Identify which cell holds the provided text, then report its (X, Y) central coordinate. 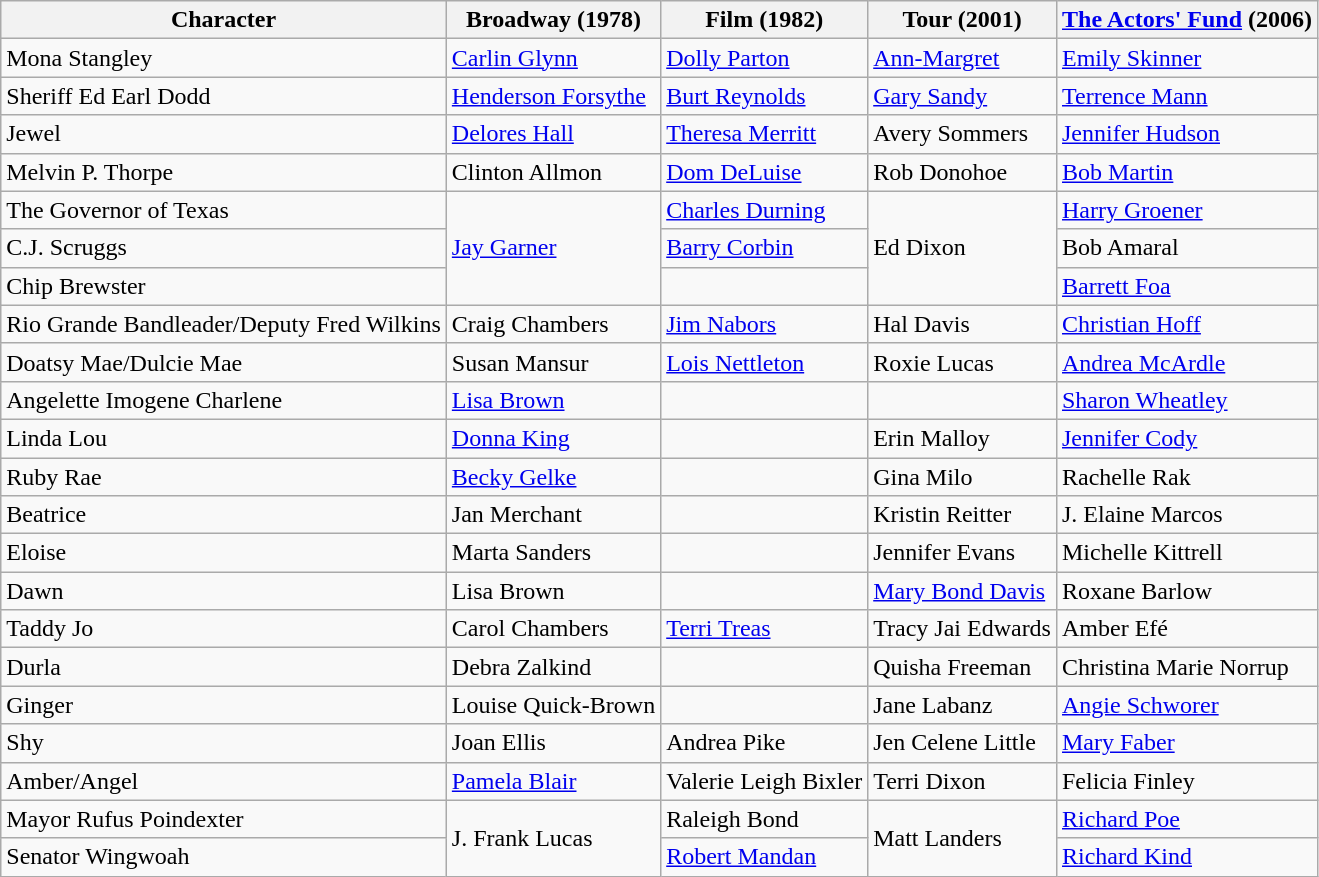
Matt Landers (962, 838)
Taddy Jo (224, 629)
Eloise (224, 553)
Quisha Freeman (962, 667)
Emily Skinner (1186, 58)
Sheriff Ed Earl Dodd (224, 96)
Gina Milo (962, 477)
Chip Brewster (224, 286)
Sharon Wheatley (1186, 400)
Andrea McArdle (1186, 362)
Jennifer Evans (962, 553)
Roxane Barlow (1186, 591)
Angie Schworer (1186, 705)
Tracy Jai Edwards (962, 629)
Hal Davis (962, 324)
Jen Celene Little (962, 743)
J. Elaine Marcos (1186, 515)
Roxie Lucas (962, 362)
Andrea Pike (764, 743)
J. Frank Lucas (553, 838)
Jim Nabors (764, 324)
Michelle Kittrell (1186, 553)
Dawn (224, 591)
Gary Sandy (962, 96)
Shy (224, 743)
Joan Ellis (553, 743)
Felicia Finley (1186, 781)
Erin Malloy (962, 438)
Beatrice (224, 515)
Richard Poe (1186, 819)
Mayor Rufus Poindexter (224, 819)
Terri Treas (764, 629)
Richard Kind (1186, 857)
Louise Quick-Brown (553, 705)
Dolly Parton (764, 58)
Amber Efé (1186, 629)
Character (224, 20)
Debra Zalkind (553, 667)
Doatsy Mae/Dulcie Mae (224, 362)
The Governor of Texas (224, 210)
Pamela Blair (553, 781)
Donna King (553, 438)
Bob Martin (1186, 172)
Ed Dixon (962, 248)
Avery Sommers (962, 134)
Mary Bond Davis (962, 591)
Mona Stangley (224, 58)
Christina Marie Norrup (1186, 667)
Mary Faber (1186, 743)
Dom DeLuise (764, 172)
Ruby Rae (224, 477)
Jennifer Cody (1186, 438)
Ann-Margret (962, 58)
Durla (224, 667)
Terrence Mann (1186, 96)
Angelette Imogene Charlene (224, 400)
C.J. Scruggs (224, 248)
Tour (2001) (962, 20)
Christian Hoff (1186, 324)
Jewel (224, 134)
Becky Gelke (553, 477)
Film (1982) (764, 20)
Ginger (224, 705)
Linda Lou (224, 438)
Raleigh Bond (764, 819)
Bob Amaral (1186, 248)
Charles Durning (764, 210)
Jay Garner (553, 248)
Broadway (1978) (553, 20)
Barrett Foa (1186, 286)
Carol Chambers (553, 629)
Susan Mansur (553, 362)
Jennifer Hudson (1186, 134)
Delores Hall (553, 134)
Barry Corbin (764, 248)
Robert Mandan (764, 857)
Melvin P. Thorpe (224, 172)
Rachelle Rak (1186, 477)
The Actors' Fund (2006) (1186, 20)
Rio Grande Bandleader/Deputy Fred Wilkins (224, 324)
Lois Nettleton (764, 362)
Senator Wingwoah (224, 857)
Burt Reynolds (764, 96)
Jan Merchant (553, 515)
Rob Donohoe (962, 172)
Theresa Merritt (764, 134)
Kristin Reitter (962, 515)
Jane Labanz (962, 705)
Clinton Allmon (553, 172)
Terri Dixon (962, 781)
Valerie Leigh Bixler (764, 781)
Amber/Angel (224, 781)
Henderson Forsythe (553, 96)
Carlin Glynn (553, 58)
Marta Sanders (553, 553)
Harry Groener (1186, 210)
Craig Chambers (553, 324)
